Locate the cell with the specified text and output its [x, y] center coordinate. 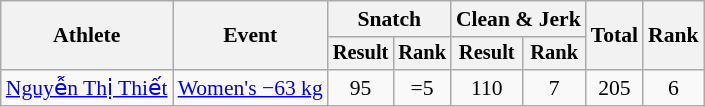
Snatch [390, 19]
Nguyễn Thị Thiết [87, 88]
7 [554, 88]
110 [487, 88]
Women's −63 kg [250, 88]
205 [614, 88]
=5 [422, 88]
Clean & Jerk [518, 19]
Total [614, 36]
Event [250, 36]
6 [674, 88]
95 [361, 88]
Athlete [87, 36]
